Locate the cell with the specified text and output its (X, Y) center coordinate. 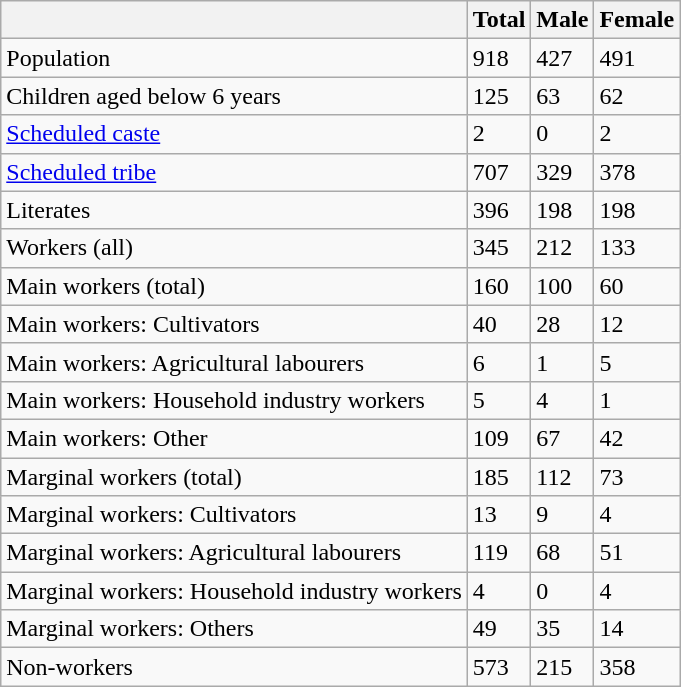
185 (499, 477)
Non-workers (234, 667)
345 (499, 248)
358 (637, 667)
28 (562, 324)
Scheduled caste (234, 134)
329 (562, 172)
112 (562, 477)
Marginal workers: Others (234, 629)
109 (499, 438)
51 (637, 553)
Male (562, 20)
Scheduled tribe (234, 172)
Workers (all) (234, 248)
707 (499, 172)
125 (499, 96)
68 (562, 553)
63 (562, 96)
Children aged below 6 years (234, 96)
14 (637, 629)
42 (637, 438)
49 (499, 629)
Marginal workers: Cultivators (234, 515)
Marginal workers (total) (234, 477)
Main workers: Other (234, 438)
Main workers: Cultivators (234, 324)
Main workers: Agricultural labourers (234, 362)
Total (499, 20)
Main workers (total) (234, 286)
Female (637, 20)
Population (234, 58)
573 (499, 667)
100 (562, 286)
212 (562, 248)
427 (562, 58)
918 (499, 58)
13 (499, 515)
491 (637, 58)
Marginal workers: Agricultural labourers (234, 553)
73 (637, 477)
119 (499, 553)
12 (637, 324)
35 (562, 629)
160 (499, 286)
60 (637, 286)
215 (562, 667)
40 (499, 324)
6 (499, 362)
133 (637, 248)
9 (562, 515)
Main workers: Household industry workers (234, 400)
Literates (234, 210)
Marginal workers: Household industry workers (234, 591)
396 (499, 210)
378 (637, 172)
67 (562, 438)
62 (637, 96)
